For the text-containing cell, return its midpoint in [x, y] coordinate format. 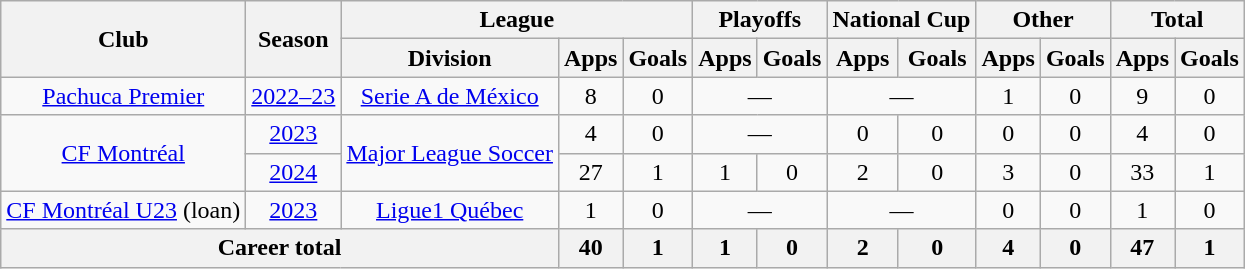
Other [1043, 20]
National Cup [902, 20]
27 [590, 172]
CF Montréal U23 (loan) [124, 210]
2024 [294, 172]
CF Montréal [124, 153]
Total [1177, 20]
8 [590, 96]
3 [1008, 172]
40 [590, 248]
Division [450, 58]
Career total [280, 248]
2022–23 [294, 96]
League [517, 20]
Major League Soccer [450, 153]
Playoffs [760, 20]
Season [294, 39]
33 [1142, 172]
Serie A de México [450, 96]
Pachuca Premier [124, 96]
9 [1142, 96]
Ligue1 Québec [450, 210]
47 [1142, 248]
Club [124, 39]
